For the text-containing cell, return its midpoint in [x, y] coordinate format. 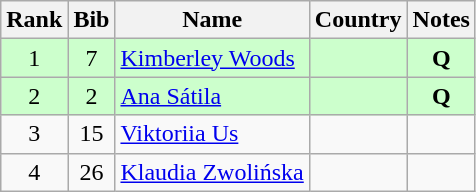
Bib [92, 20]
Klaudia Zwolińska [212, 172]
Rank [34, 20]
Viktoriia Us [212, 134]
Ana Sátila [212, 96]
7 [92, 58]
Country [358, 20]
Kimberley Woods [212, 58]
15 [92, 134]
Notes [441, 20]
Name [212, 20]
26 [92, 172]
1 [34, 58]
3 [34, 134]
4 [34, 172]
